Locate the cell with the specified text and output its [X, Y] center coordinate. 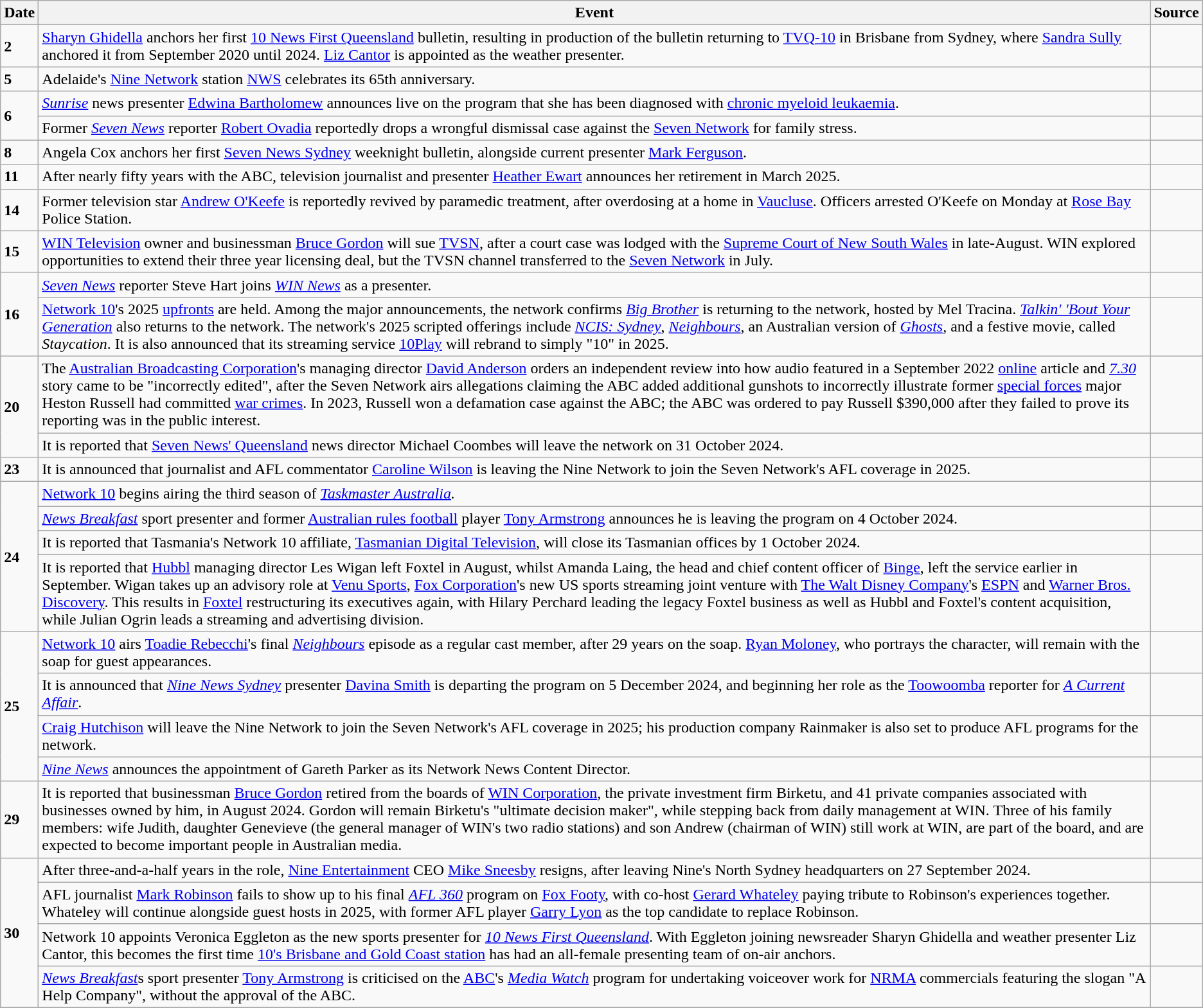
14 [19, 209]
It is reported that Seven News' Queensland news director Michael Coombes will leave the network on 31 October 2024. [594, 445]
Network 10 begins airing the third season of Taskmaster Australia. [594, 494]
Source [1176, 13]
Seven News reporter Steve Hart joins WIN News as a presenter. [594, 285]
5 [19, 79]
Nine News announces the appointment of Gareth Parker as its Network News Content Director. [594, 769]
Event [594, 13]
29 [19, 820]
24 [19, 556]
Angela Cox anchors her first Seven News Sydney weeknight bulletin, alongside current presenter Mark Ferguson. [594, 152]
2 [19, 46]
15 [19, 252]
Former Seven News reporter Robert Ovadia reportedly drops a wrongful dismissal case against the Seven Network for family stress. [594, 128]
Sunrise news presenter Edwina Bartholomew announces live on the program that she has been diagnosed with chronic myeloid leukaemia. [594, 103]
Adelaide's Nine Network station NWS celebrates its 65th anniversary. [594, 79]
20 [19, 406]
11 [19, 177]
16 [19, 314]
23 [19, 470]
It is announced that journalist and AFL commentator Caroline Wilson is leaving the Nine Network to join the Seven Network's AFL coverage in 2025. [594, 470]
It is reported that Tasmania's Network 10 affiliate, Tasmanian Digital Television, will close its Tasmanian offices by 1 October 2024. [594, 543]
30 [19, 933]
25 [19, 707]
8 [19, 152]
News Breakfast sport presenter and former Australian rules football player Tony Armstrong announces he is leaving the program on 4 October 2024. [594, 518]
Date [19, 13]
After nearly fifty years with the ABC, television journalist and presenter Heather Ewart announces her retirement in March 2025. [594, 177]
6 [19, 116]
